Return the (X, Y) coordinate for the center point of the cell that contains the specified text.  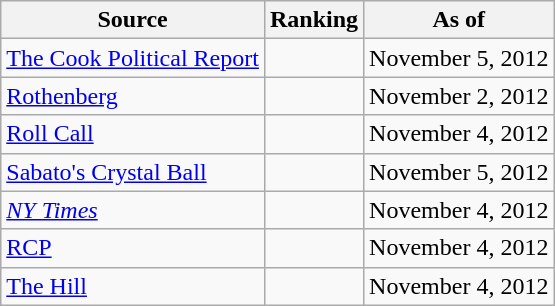
NY Times (133, 210)
Rothenberg (133, 96)
Roll Call (133, 134)
RCP (133, 248)
The Hill (133, 286)
Sabato's Crystal Ball (133, 172)
As of (459, 20)
November 2, 2012 (459, 96)
The Cook Political Report (133, 58)
Source (133, 20)
Ranking (314, 20)
